Output the (x, y) coordinate of the center of the cell containing the given text.  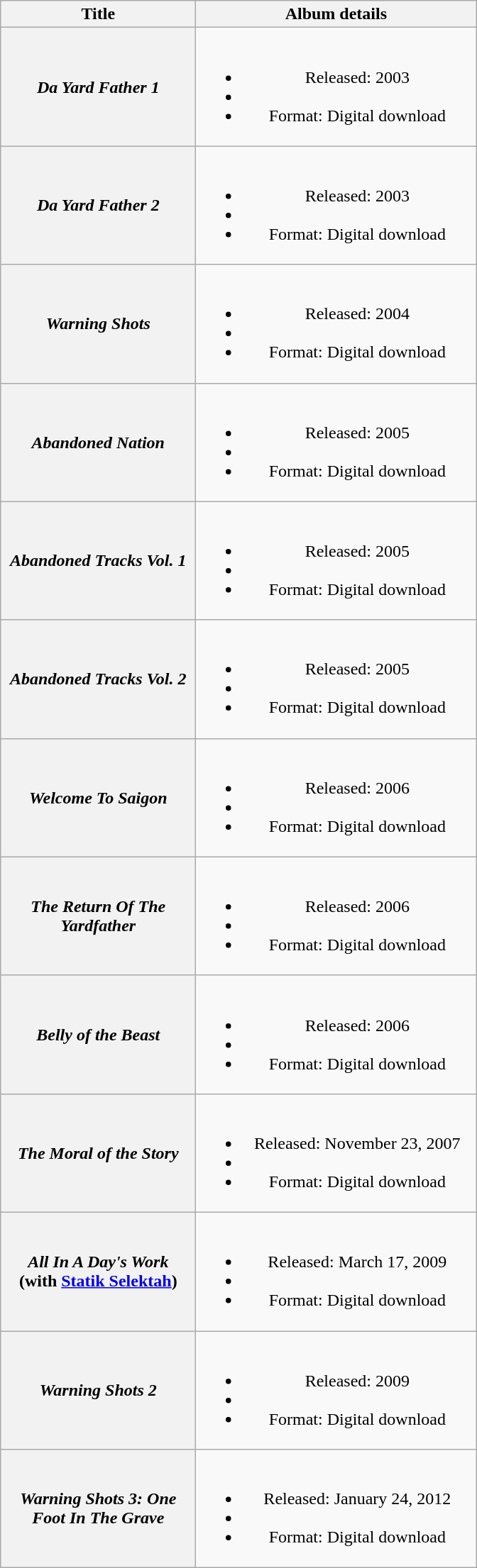
Warning Shots (98, 323)
Warning Shots 2 (98, 1390)
Released: 2004Format: Digital download (336, 323)
The Return Of The Yardfather (98, 916)
Album details (336, 14)
Title (98, 14)
Warning Shots 3: One Foot In The Grave (98, 1509)
Abandoned Tracks Vol. 1 (98, 560)
Abandoned Tracks Vol. 2 (98, 679)
All In A Day's Work(with Statik Selektah) (98, 1271)
Abandoned Nation (98, 443)
Da Yard Father 2 (98, 206)
Released: November 23, 2007Format: Digital download (336, 1153)
Released: March 17, 2009Format: Digital download (336, 1271)
Belly of the Beast (98, 1034)
Welcome To Saigon (98, 797)
The Moral of the Story (98, 1153)
Released: January 24, 2012Format: Digital download (336, 1509)
Released: 2009Format: Digital download (336, 1390)
Da Yard Father 1 (98, 87)
